Return [x, y] of the center of cell containing provided text 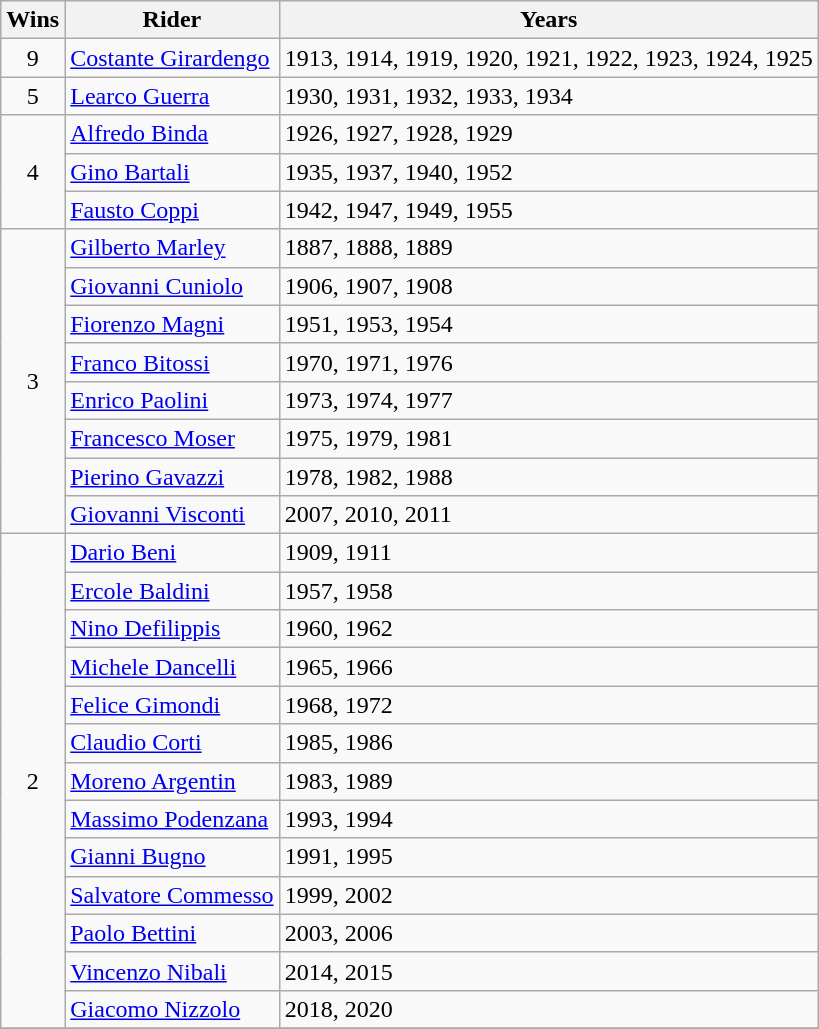
1991, 1995 [548, 857]
2 [33, 782]
Salvatore Commesso [172, 895]
Paolo Bettini [172, 933]
Francesco Moser [172, 438]
Giacomo Nizzolo [172, 1009]
Moreno Argentin [172, 781]
1973, 1974, 1977 [548, 400]
2018, 2020 [548, 1009]
5 [33, 96]
1951, 1953, 1954 [548, 324]
1887, 1888, 1889 [548, 248]
Gino Bartali [172, 172]
1960, 1962 [548, 629]
Franco Bitossi [172, 362]
Claudio Corti [172, 743]
Pierino Gavazzi [172, 477]
1978, 1982, 1988 [548, 477]
Nino Defilippis [172, 629]
Fiorenzo Magni [172, 324]
1983, 1989 [548, 781]
Alfredo Binda [172, 134]
3 [33, 381]
Giovanni Cuniolo [172, 286]
1913, 1914, 1919, 1920, 1921, 1922, 1923, 1924, 1925 [548, 58]
Enrico Paolini [172, 400]
4 [33, 172]
1906, 1907, 1908 [548, 286]
Giovanni Visconti [172, 515]
Dario Beni [172, 553]
1957, 1958 [548, 591]
2003, 2006 [548, 933]
Rider [172, 20]
Massimo Podenzana [172, 819]
Vincenzo Nibali [172, 971]
1985, 1986 [548, 743]
9 [33, 58]
Wins [33, 20]
Fausto Coppi [172, 210]
1926, 1927, 1928, 1929 [548, 134]
Gianni Bugno [172, 857]
1942, 1947, 1949, 1955 [548, 210]
Gilberto Marley [172, 248]
2007, 2010, 2011 [548, 515]
1970, 1971, 1976 [548, 362]
2014, 2015 [548, 971]
1909, 1911 [548, 553]
Learco Guerra [172, 96]
1965, 1966 [548, 667]
1993, 1994 [548, 819]
1999, 2002 [548, 895]
Felice Gimondi [172, 705]
1968, 1972 [548, 705]
Years [548, 20]
1930, 1931, 1932, 1933, 1934 [548, 96]
1975, 1979, 1981 [548, 438]
Costante Girardengo [172, 58]
Michele Dancelli [172, 667]
Ercole Baldini [172, 591]
1935, 1937, 1940, 1952 [548, 172]
